Determine the (X, Y) coordinate at the center of the cell enclosing the given text.  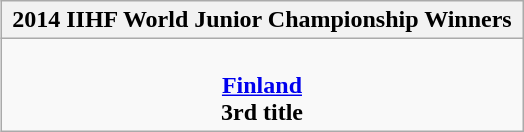
2014 IIHF World Junior Championship Winners (262, 20)
Finland 3rd title (262, 85)
